Capture the cell that displays the provided text and extract its [X, Y] central coordinate. 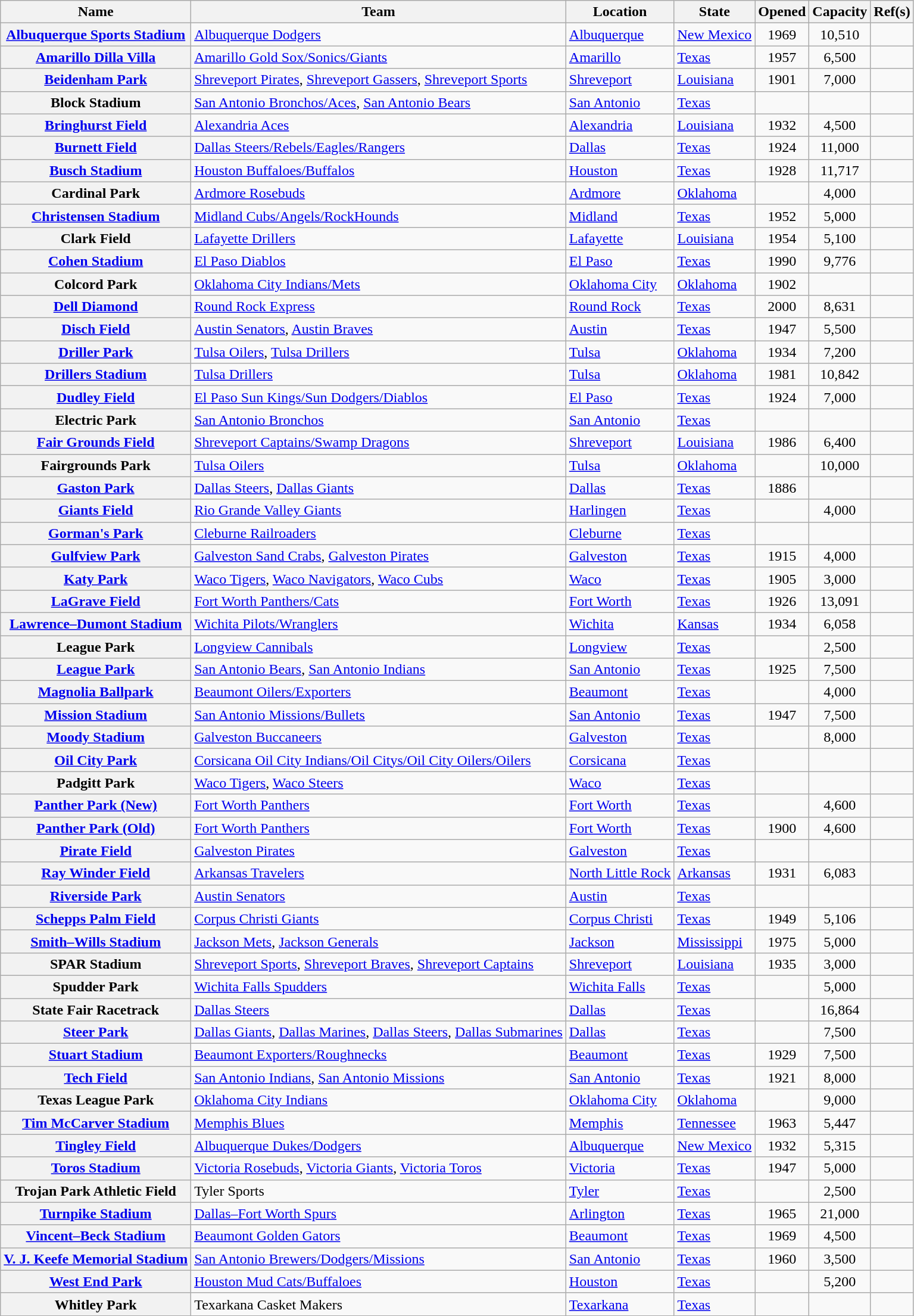
Burnett Field [96, 148]
Oklahoma City Indians/Mets [379, 284]
Cardinal Park [96, 193]
1963 [782, 1123]
Tennessee [715, 1123]
5,200 [840, 1281]
1986 [782, 443]
Ray Winder Field [96, 873]
Fort Worth Panthers/Cats [379, 601]
5,315 [840, 1146]
Smith–Wills Stadium [96, 941]
Whitley Park [96, 1304]
Ref(s) [892, 12]
Ardmore [620, 193]
Katy Park [96, 578]
Mission Stadium [96, 715]
Tulsa Drillers [379, 375]
Panther Park (Old) [96, 828]
6,400 [840, 443]
SPAR Stadium [96, 964]
Capacity [840, 12]
Midland [620, 216]
1954 [782, 238]
Shreveport Captains/Swamp Dragons [379, 443]
Magnolia Ballpark [96, 692]
El Paso Sun Kings/Sun Dodgers/Diablos [379, 397]
1905 [782, 578]
Tingley Field [96, 1146]
Wichita [620, 624]
San Antonio Brewers/Dodgers/Missions [379, 1259]
Albuquerque Sports Stadium [96, 35]
Christensen Stadium [96, 216]
Schepps Palm Field [96, 919]
LaGrave Field [96, 601]
Corpus Christi Giants [379, 919]
State [715, 12]
9,000 [840, 1100]
1925 [782, 670]
Dallas Steers/Rebels/Eagles/Rangers [379, 148]
Busch Stadium [96, 170]
El Paso Diablos [379, 261]
Dallas Giants, Dallas Marines, Dallas Steers, Dallas Submarines [379, 1032]
Mississippi [715, 941]
1886 [782, 488]
1900 [782, 828]
1960 [782, 1259]
16,864 [840, 1010]
1928 [782, 170]
Fair Grounds Field [96, 443]
1965 [782, 1214]
Lafayette [620, 238]
Amarillo Dilla Villa [96, 57]
Pirate Field [96, 851]
7,200 [840, 352]
1990 [782, 261]
V. J. Keefe Memorial Stadium [96, 1259]
21,000 [840, 1214]
1957 [782, 57]
Texas League Park [96, 1100]
Tulsa Oilers [379, 465]
Team [379, 12]
Beaumont Golden Gators [379, 1236]
Gaston Park [96, 488]
Riverside Park [96, 896]
Opened [782, 12]
Lawrence–Dumont Stadium [96, 624]
1921 [782, 1078]
5,100 [840, 238]
San Antonio Bears, San Antonio Indians [379, 670]
1902 [782, 284]
Disch Field [96, 329]
Moody Stadium [96, 738]
Tulsa Oilers, Tulsa Drillers [379, 352]
Oil City Park [96, 760]
Waco Tigers, Waco Navigators, Waco Cubs [379, 578]
Amarillo [620, 57]
Arkansas [715, 873]
1949 [782, 919]
10,000 [840, 465]
Memphis [620, 1123]
Fairgrounds Park [96, 465]
Houston Mud Cats/Buffaloes [379, 1281]
Location [620, 12]
Tech Field [96, 1078]
Alexandria Aces [379, 125]
Driller Park [96, 352]
Spudder Park [96, 987]
Jackson Mets, Jackson Generals [379, 941]
Lafayette Drillers [379, 238]
Dudley Field [96, 397]
5,500 [840, 329]
10,510 [840, 35]
1929 [782, 1055]
North Little Rock [620, 873]
Round Rock [620, 307]
Trojan Park Athletic Field [96, 1191]
West End Park [96, 1281]
6,500 [840, 57]
Gorman's Park [96, 533]
Memphis Blues [379, 1123]
Houston Buffaloes/Buffalos [379, 170]
Name [96, 12]
Kansas [715, 624]
Waco Tigers, Waco Steers [379, 783]
Alexandria [620, 125]
Galveston Buccaneers [379, 738]
Clark Field [96, 238]
1926 [782, 601]
State Fair Racetrack [96, 1010]
Austin Senators, Austin Braves [379, 329]
1935 [782, 964]
Arlington [620, 1214]
Giants Field [96, 511]
Corsicana Oil City Indians/Oil Citys/Oil City Oilers/Oilers [379, 760]
Harlingen [620, 511]
Galveston Sand Crabs, Galveston Pirates [379, 556]
Toros Stadium [96, 1168]
Cleburne [620, 533]
3,500 [840, 1259]
5,447 [840, 1123]
1981 [782, 375]
Padgitt Park [96, 783]
Steer Park [96, 1032]
Round Rock Express [379, 307]
Dell Diamond [96, 307]
Texarkana Casket Makers [379, 1304]
1915 [782, 556]
Beaumont Oilers/Exporters [379, 692]
Longview [620, 646]
Wichita Pilots/Wranglers [379, 624]
Galveston Pirates [379, 851]
Jackson [620, 941]
Bringhurst Field [96, 125]
1901 [782, 80]
Tyler Sports [379, 1191]
Cohen Stadium [96, 261]
Turnpike Stadium [96, 1214]
Panther Park (New) [96, 805]
Gulfview Park [96, 556]
6,083 [840, 873]
Wichita Falls [620, 987]
Beidenham Park [96, 80]
13,091 [840, 601]
Dallas Steers [379, 1010]
Cleburne Railroaders [379, 533]
Arkansas Travelers [379, 873]
1952 [782, 216]
Electric Park [96, 420]
Tim McCarver Stadium [96, 1123]
San Antonio Bronchos/Aces, San Antonio Bears [379, 102]
Shreveport Sports, Shreveport Braves, Shreveport Captains [379, 964]
6,058 [840, 624]
Corsicana [620, 760]
Beaumont Exporters/Roughnecks [379, 1055]
9,776 [840, 261]
Longview Cannibals [379, 646]
Tyler [620, 1191]
Block Stadium [96, 102]
11,000 [840, 148]
Oklahoma City Indians [379, 1100]
Victoria Rosebuds, Victoria Giants, Victoria Toros [379, 1168]
8,631 [840, 307]
Vincent–Beck Stadium [96, 1236]
Albuquerque Dukes/Dodgers [379, 1146]
5,106 [840, 919]
Austin Senators [379, 896]
Albuquerque Dodgers [379, 35]
Rio Grande Valley Giants [379, 511]
San Antonio Bronchos [379, 420]
10,842 [840, 375]
Drillers Stadium [96, 375]
1931 [782, 873]
Dallas–Fort Worth Spurs [379, 1214]
San Antonio Indians, San Antonio Missions [379, 1078]
Colcord Park [96, 284]
Midland Cubs/Angels/RockHounds [379, 216]
Dallas Steers, Dallas Giants [379, 488]
Ardmore Rosebuds [379, 193]
Wichita Falls Spudders [379, 987]
11,717 [840, 170]
San Antonio Missions/Bullets [379, 715]
Shreveport Pirates, Shreveport Gassers, Shreveport Sports [379, 80]
Texarkana [620, 1304]
Corpus Christi [620, 919]
Amarillo Gold Sox/Sonics/Giants [379, 57]
2000 [782, 307]
1975 [782, 941]
Stuart Stadium [96, 1055]
Victoria [620, 1168]
